Pinpoint the cell where the given text exists, returning its (X, Y) midpoint coordinate. 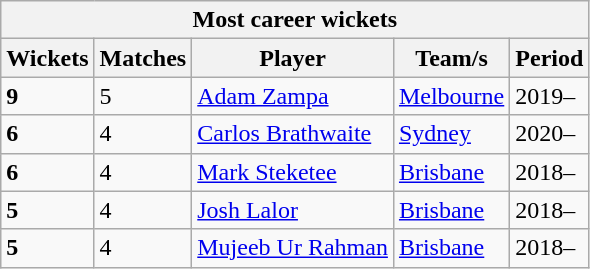
Player (293, 58)
Adam Zampa (293, 96)
2020– (550, 134)
9 (48, 96)
2019– (550, 96)
Period (550, 58)
Sydney (451, 134)
Mark Steketee (293, 172)
Josh Lalor (293, 210)
Melbourne (451, 96)
Team/s (451, 58)
Carlos Brathwaite (293, 134)
Most career wickets (295, 20)
Matches (143, 58)
Wickets (48, 58)
Mujeeb Ur Rahman (293, 248)
